Return the [X, Y] coordinate for the center point of the cell that contains the specified text.  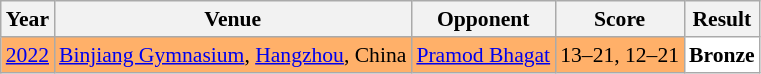
Score [620, 19]
Opponent [483, 19]
13–21, 12–21 [620, 55]
Year [28, 19]
Bronze [722, 55]
Venue [232, 19]
Result [722, 19]
2022 [28, 55]
Pramod Bhagat [483, 55]
Binjiang Gymnasium, Hangzhou, China [232, 55]
